Identify which cell holds the provided text, then report its (X, Y) central coordinate. 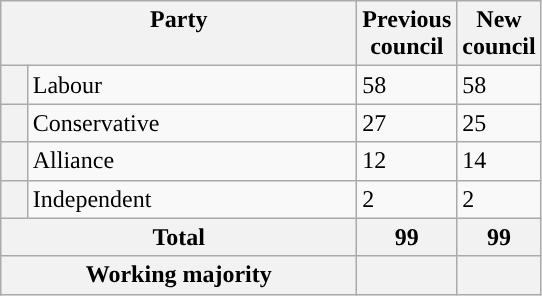
New council (499, 34)
12 (407, 161)
Total (179, 237)
Labour (192, 85)
Previous council (407, 34)
27 (407, 123)
Independent (192, 199)
Party (179, 34)
Working majority (179, 275)
Alliance (192, 161)
Conservative (192, 123)
14 (499, 161)
25 (499, 123)
